Identify which cell holds the provided text, then report its [X, Y] central coordinate. 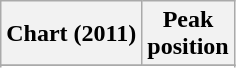
Peakposition [188, 34]
Chart (2011) [72, 34]
